Extract the [x, y] coordinate from the center of the cell holding the provided text.  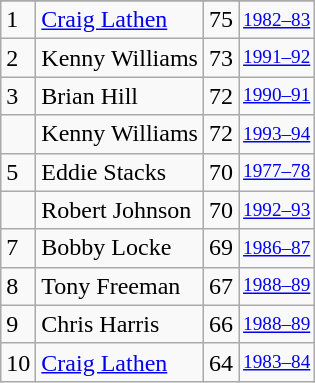
Brian Hill [120, 96]
1990–91 [277, 96]
3 [18, 96]
2 [18, 58]
7 [18, 248]
9 [18, 324]
1986–87 [277, 248]
73 [220, 58]
64 [220, 362]
69 [220, 248]
67 [220, 286]
75 [220, 20]
1983–84 [277, 362]
10 [18, 362]
Bobby Locke [120, 248]
Eddie Stacks [120, 172]
66 [220, 324]
Tony Freeman [120, 286]
Robert Johnson [120, 210]
1993–94 [277, 134]
1 [18, 20]
1982–83 [277, 20]
1977–78 [277, 172]
8 [18, 286]
1992–93 [277, 210]
1991–92 [277, 58]
Chris Harris [120, 324]
5 [18, 172]
